Search for the cell housing the specified text and yield its [X, Y] center coordinate. 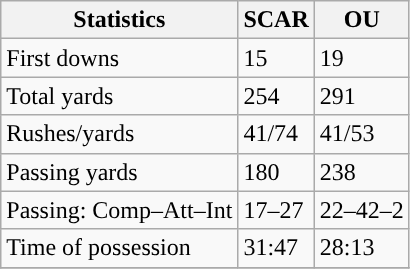
41/74 [276, 134]
238 [362, 172]
First downs [120, 58]
41/53 [362, 134]
OU [362, 20]
Passing: Comp–Att–Int [120, 210]
Passing yards [120, 172]
SCAR [276, 20]
28:13 [362, 248]
19 [362, 58]
Total yards [120, 96]
Time of possession [120, 248]
Statistics [120, 20]
22–42–2 [362, 210]
17–27 [276, 210]
180 [276, 172]
291 [362, 96]
Rushes/yards [120, 134]
254 [276, 96]
31:47 [276, 248]
15 [276, 58]
